Output the [x, y] coordinate of the center of the cell containing the given text.  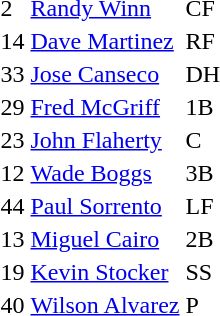
Kevin Stocker [105, 272]
Wade Boggs [105, 173]
Fred McGriff [105, 107]
Dave Martinez [105, 41]
Jose Canseco [105, 74]
John Flaherty [105, 140]
Paul Sorrento [105, 206]
Miguel Cairo [105, 239]
